From the cell containing the given text, extract its center point as [X, Y] coordinate. 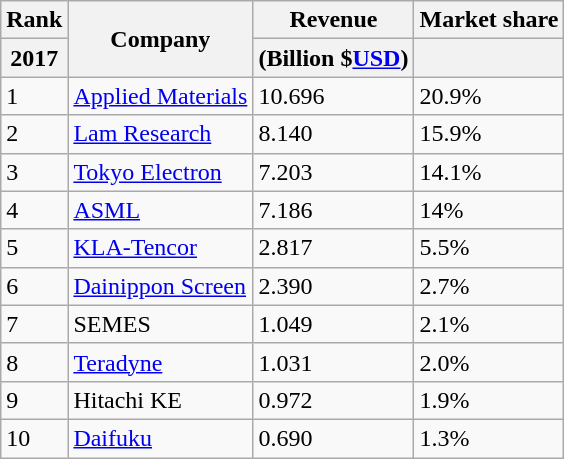
8.140 [334, 134]
1.9% [489, 400]
2.7% [489, 286]
10.696 [334, 96]
Company [160, 39]
ASML [160, 210]
1.3% [489, 438]
1 [34, 96]
1.049 [334, 324]
2.390 [334, 286]
7.203 [334, 172]
8 [34, 362]
Hitachi KE [160, 400]
20.9% [489, 96]
(Billion $USD) [334, 58]
Dainippon Screen [160, 286]
Revenue [334, 20]
Market share [489, 20]
KLA-Tencor [160, 248]
4 [34, 210]
Applied Materials [160, 96]
14.1% [489, 172]
SEMES [160, 324]
2.1% [489, 324]
Lam Research [160, 134]
0.972 [334, 400]
7 [34, 324]
9 [34, 400]
0.690 [334, 438]
10 [34, 438]
2017 [34, 58]
3 [34, 172]
5.5% [489, 248]
1.031 [334, 362]
15.9% [489, 134]
Teradyne [160, 362]
6 [34, 286]
Daifuku [160, 438]
2.817 [334, 248]
2.0% [489, 362]
7.186 [334, 210]
2 [34, 134]
Tokyo Electron [160, 172]
14% [489, 210]
5 [34, 248]
Rank [34, 20]
